Capture the cell that displays the provided text and extract its (x, y) central coordinate. 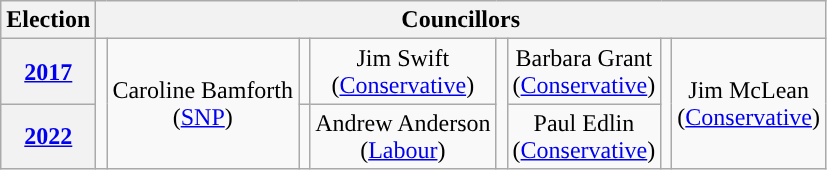
Paul Edlin(Conservative) (584, 136)
Election (48, 20)
Andrew Anderson(Labour) (403, 136)
Councillors (461, 20)
Jim McLean(Conservative) (749, 104)
Caroline Bamforth(SNP) (203, 104)
Barbara Grant(Conservative) (584, 72)
2022 (48, 136)
Jim Swift(Conservative) (403, 72)
2017 (48, 72)
